Search for the cell housing the specified text and yield its [X, Y] center coordinate. 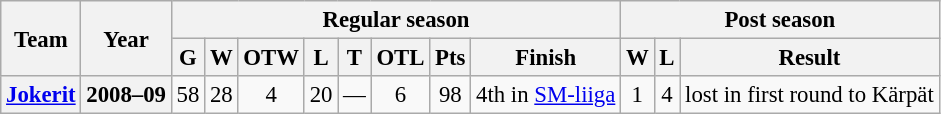
— [354, 95]
Pts [450, 58]
1 [638, 95]
T [354, 58]
OTL [400, 58]
lost in first round to Kärpät [810, 95]
Post season [780, 20]
Regular season [396, 20]
Finish [546, 58]
OTW [271, 58]
2008–09 [126, 95]
6 [400, 95]
58 [188, 95]
G [188, 58]
98 [450, 95]
4th in SM-liiga [546, 95]
20 [320, 95]
Jokerit [41, 95]
Result [810, 58]
Team [41, 38]
28 [222, 95]
Year [126, 38]
